Determine the (x, y) coordinate at the center of the cell enclosing the given text.  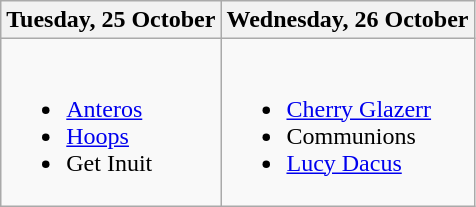
Tuesday, 25 October (111, 20)
Wednesday, 26 October (348, 20)
Cherry GlazerrCommunionsLucy Dacus (348, 122)
AnterosHoopsGet Inuit (111, 122)
